Return [x, y] of the center of cell containing provided text 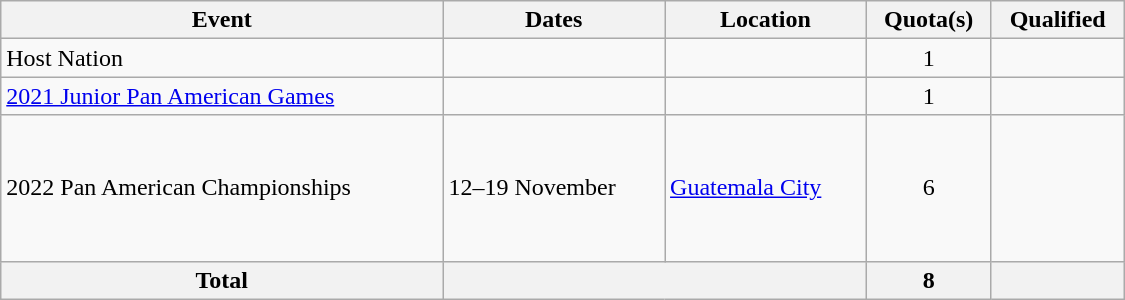
Dates [554, 20]
Qualified [1058, 20]
Guatemala City [766, 188]
Event [222, 20]
8 [928, 280]
6 [928, 188]
Total [222, 280]
Quota(s) [928, 20]
12–19 November [554, 188]
2021 Junior Pan American Games [222, 96]
2022 Pan American Championships [222, 188]
Location [766, 20]
Host Nation [222, 58]
